Search for the cell housing the specified text and yield its [x, y] center coordinate. 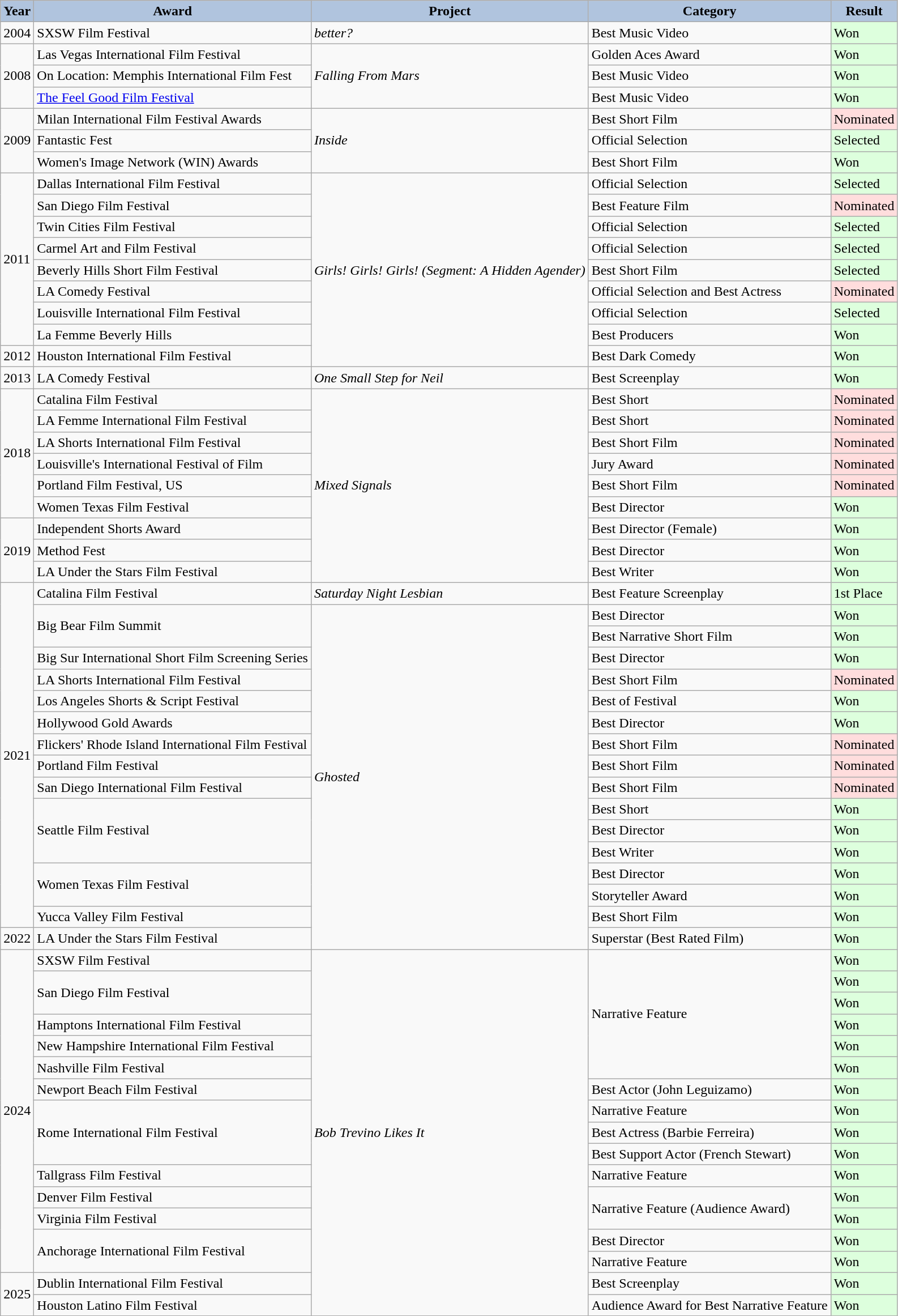
Superstar (Best Rated Film) [709, 938]
Big Sur International Short Film Screening Series [173, 658]
LA Femme International Film Festival [173, 421]
Tallgrass Film Festival [173, 1176]
Twin Cities Film Festival [173, 227]
Storyteller Award [709, 895]
Best Actor (John Leguizamo) [709, 1089]
New Hampshire International Film Festival [173, 1046]
Award [173, 11]
Flickers' Rhode Island International Film Festival [173, 744]
Portland Film Festival [173, 766]
La Femme Beverly Hills [173, 335]
Big Bear Film Summit [173, 625]
Houston Latino Film Festival [173, 1305]
Yucca Valley Film Festival [173, 917]
Year [17, 11]
2004 [17, 33]
2008 [17, 76]
Virginia Film Festival [173, 1219]
2019 [17, 550]
Bob Trevino Likes It [450, 1133]
Seattle Film Festival [173, 831]
Best Dark Comedy [709, 356]
Dublin International Film Festival [173, 1283]
Women's Image Network (WIN) Awards [173, 162]
Best Support Actor (French Stewart) [709, 1154]
Method Fest [173, 550]
Narrative Feature (Audience Award) [709, 1208]
Fantastic Fest [173, 140]
Best Actress (Barbie Ferreira) [709, 1132]
Anchorage International Film Festival [173, 1251]
Golden Aces Award [709, 54]
Ghosted [450, 776]
2011 [17, 259]
Best of Festival [709, 701]
Best Feature Screenplay [709, 593]
Milan International Film Festival Awards [173, 119]
Best Feature Film [709, 205]
2013 [17, 378]
Newport Beach Film Festival [173, 1089]
Louisville International Film Festival [173, 313]
Las Vegas International Film Festival [173, 54]
Mixed Signals [450, 486]
2025 [17, 1294]
Hollywood Gold Awards [173, 723]
Project [450, 11]
Independent Shorts Award [173, 529]
Dallas International Film Festival [173, 184]
Portland Film Festival, US [173, 485]
Los Angeles Shorts & Script Festival [173, 701]
Result [864, 11]
better? [450, 33]
One Small Step for Neil [450, 378]
Jury Award [709, 464]
Denver Film Festival [173, 1197]
On Location: Memphis International Film Fest [173, 76]
Houston International Film Festival [173, 356]
Rome International Film Festival [173, 1132]
Official Selection and Best Actress [709, 292]
The Feel Good Film Festival [173, 97]
Girls! Girls! Girls! (Segment: A Hidden Agender) [450, 270]
Hamptons International Film Festival [173, 1025]
San Diego International Film Festival [173, 787]
Nashville Film Festival [173, 1068]
2022 [17, 938]
Best Narrative Short Film [709, 637]
2009 [17, 140]
Best Producers [709, 335]
Beverly Hills Short Film Festival [173, 270]
Falling From Mars [450, 76]
Category [709, 11]
2018 [17, 453]
2024 [17, 1111]
1st Place [864, 593]
2012 [17, 356]
Best Director (Female) [709, 529]
2021 [17, 755]
Carmel Art and Film Festival [173, 248]
Louisville's International Festival of Film [173, 464]
Audience Award for Best Narrative Feature [709, 1305]
Saturday Night Lesbian [450, 593]
Inside [450, 140]
